Determine the [x, y] coordinate at the center of the cell enclosing the given text.  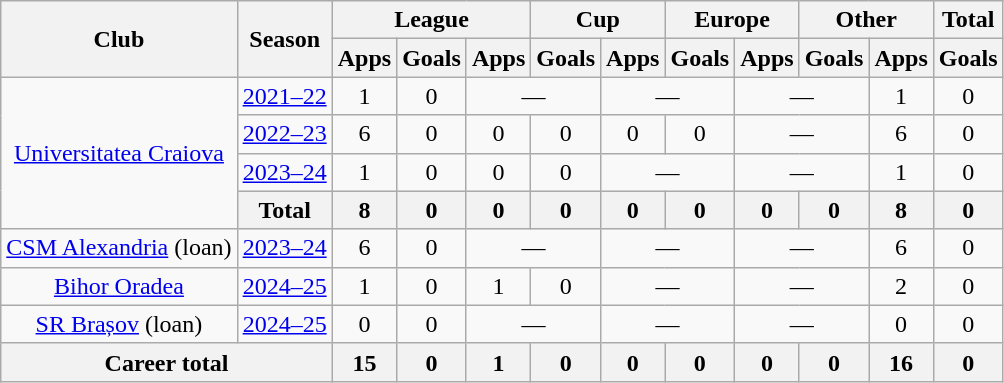
Career total [166, 362]
Club [119, 39]
2021–22 [284, 96]
2 [901, 286]
Season [284, 39]
15 [364, 362]
16 [901, 362]
League [432, 20]
Other [866, 20]
2022–23 [284, 134]
Cup [598, 20]
CSM Alexandria (loan) [119, 248]
Bihor Oradea [119, 286]
SR Brașov (loan) [119, 324]
Universitatea Craiova [119, 153]
Europe [732, 20]
